Provide the (x, y) coordinate of the cell's center where the given text is located.  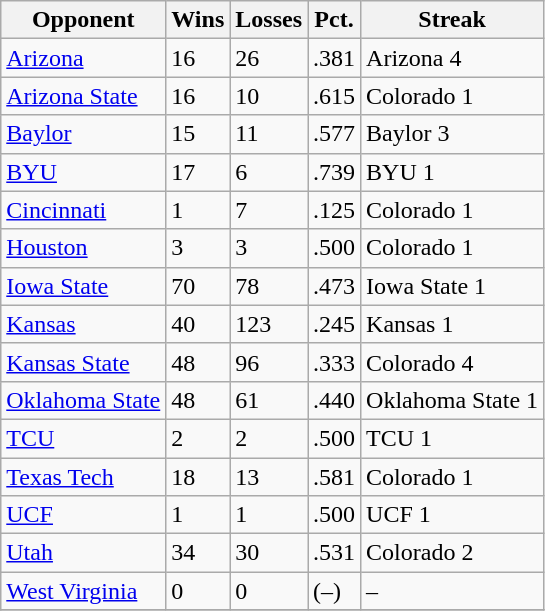
.473 (334, 286)
61 (269, 400)
– (452, 591)
Iowa State 1 (452, 286)
.531 (334, 553)
10 (269, 96)
.581 (334, 477)
30 (269, 553)
Pct. (334, 20)
.440 (334, 400)
TCU (84, 438)
Kansas (84, 324)
70 (198, 286)
.381 (334, 58)
(–) (334, 591)
Arizona (84, 58)
.577 (334, 134)
.615 (334, 96)
Arizona 4 (452, 58)
.125 (334, 210)
40 (198, 324)
TCU 1 (452, 438)
Losses (269, 20)
Colorado 4 (452, 362)
.245 (334, 324)
Opponent (84, 20)
Wins (198, 20)
Cincinnati (84, 210)
Baylor (84, 134)
26 (269, 58)
Streak (452, 20)
Utah (84, 553)
Arizona State (84, 96)
11 (269, 134)
UCF (84, 515)
6 (269, 172)
Colorado 2 (452, 553)
7 (269, 210)
Iowa State (84, 286)
BYU 1 (452, 172)
West Virginia (84, 591)
Baylor 3 (452, 134)
Oklahoma State 1 (452, 400)
BYU (84, 172)
Kansas State (84, 362)
Houston (84, 248)
15 (198, 134)
34 (198, 553)
Oklahoma State (84, 400)
18 (198, 477)
17 (198, 172)
.333 (334, 362)
Kansas 1 (452, 324)
78 (269, 286)
123 (269, 324)
.739 (334, 172)
96 (269, 362)
Texas Tech (84, 477)
UCF 1 (452, 515)
13 (269, 477)
